For the text-containing cell, return its midpoint in (X, Y) coordinate format. 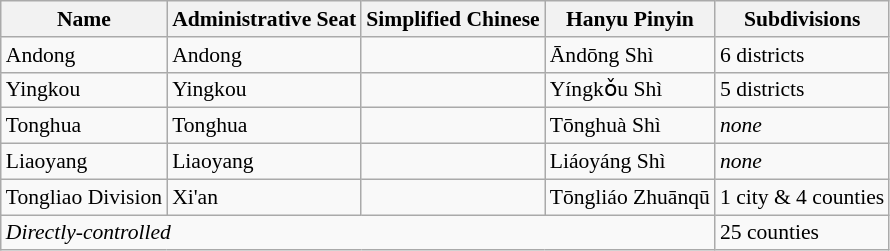
Simplified Chinese (452, 19)
Subdivisions (802, 19)
Administrative Seat (264, 19)
Name (84, 19)
Tōnghuà Shì (630, 126)
1 city & 4 counties (802, 197)
25 counties (802, 233)
5 districts (802, 90)
Directly-controlled (358, 233)
Hanyu Pinyin (630, 19)
6 districts (802, 55)
Tōngliáo Zhuānqū (630, 197)
Yíngkǒu Shì (630, 90)
Āndōng Shì (630, 55)
Liáoyáng Shì (630, 162)
Tongliao Division (84, 197)
Xi'an (264, 197)
